Determine the [X, Y] coordinate at the center of the cell enclosing the given text.  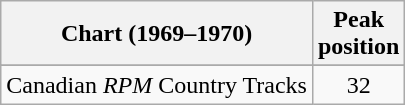
Chart (1969–1970) [157, 34]
32 [358, 85]
Canadian RPM Country Tracks [157, 85]
Peakposition [358, 34]
